Return the (x, y) coordinate for the center point of the cell that contains the specified text.  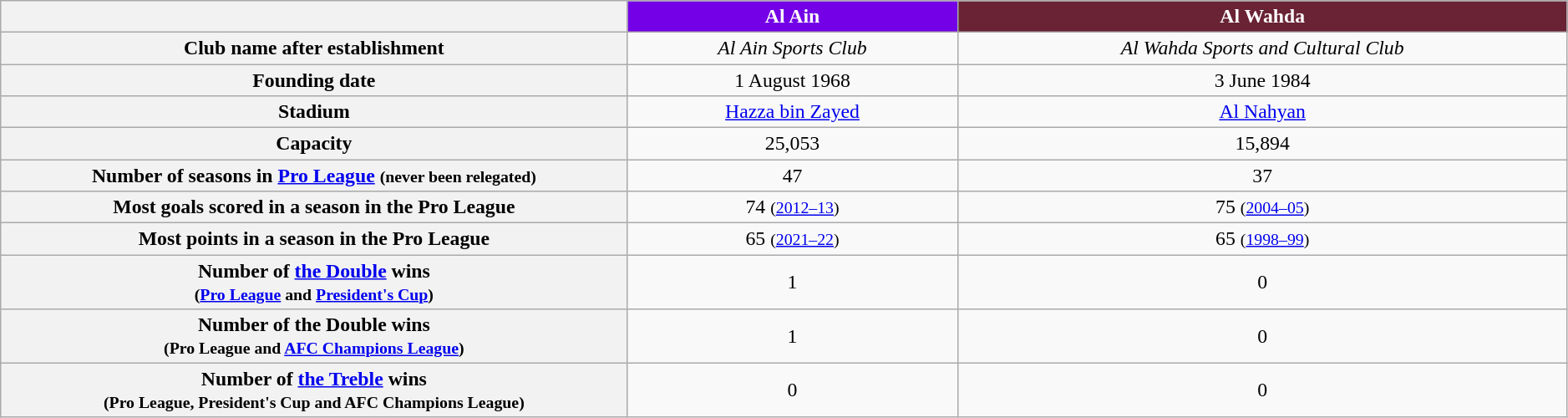
Number of seasons in Pro League (never been relegated) (314, 175)
Stadium (314, 111)
Al Wahda (1262, 17)
65 (1998–99) (1262, 238)
75 (2004–05) (1262, 206)
Number of the Treble wins (Pro League, President's Cup and AFC Champions League) (314, 390)
1 August 1968 (792, 80)
Number of the Double wins (Pro League and AFC Champions League) (314, 336)
Al Ain Sports Club (792, 48)
Most points in a season in the Pro League (314, 238)
47 (792, 175)
Number of the Double wins (Pro League and President's Cup) (314, 281)
Founding date (314, 80)
Most goals scored in a season in the Pro League (314, 206)
3 June 1984 (1262, 80)
25,053 (792, 143)
Club name after establishment (314, 48)
Al Ain (792, 17)
Al Nahyan (1262, 111)
65 (2021–22) (792, 238)
37 (1262, 175)
74 (2012–13) (792, 206)
Capacity (314, 143)
15,894 (1262, 143)
Hazza bin Zayed (792, 111)
Al Wahda Sports and Cultural Club (1262, 48)
